Pinpoint the cell where the given text exists, returning its (x, y) midpoint coordinate. 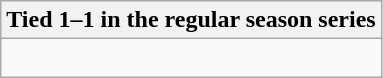
Tied 1–1 in the regular season series (191, 20)
